Scan for the cell matching the given text and deliver its [X, Y] coordinate at center. 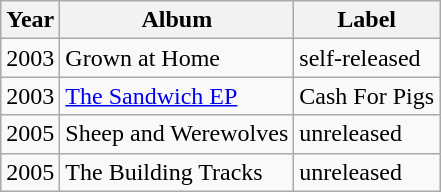
Album [177, 20]
Sheep and Werewolves [177, 134]
The Sandwich EP [177, 96]
The Building Tracks [177, 172]
Year [30, 20]
self-released [367, 58]
Cash For Pigs [367, 96]
Grown at Home [177, 58]
Label [367, 20]
